Return (x, y) of the center of cell containing provided text 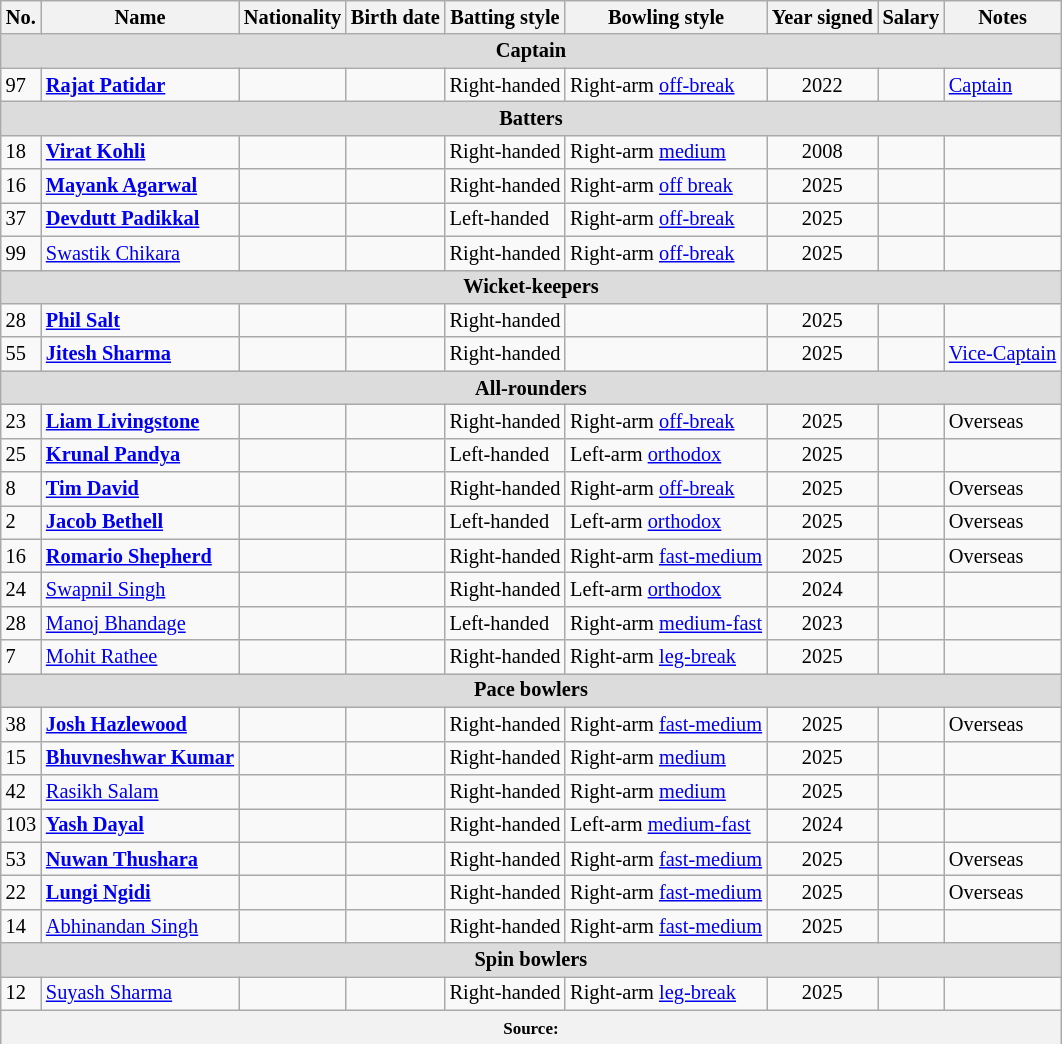
25 (21, 455)
Name (140, 17)
All-rounders (531, 388)
No. (21, 17)
Swapnil Singh (140, 589)
Vice-Captain (1002, 354)
2008 (822, 152)
Romario Shepherd (140, 556)
Manoj Bhandage (140, 623)
Batters (531, 118)
Yash Dayal (140, 825)
97 (21, 85)
Abhinandan Singh (140, 926)
Batting style (506, 17)
Mayank Agarwal (140, 186)
Pace bowlers (531, 690)
22 (21, 892)
Liam Livingstone (140, 421)
14 (21, 926)
7 (21, 657)
42 (21, 791)
18 (21, 152)
Left-arm medium-fast (666, 825)
55 (21, 354)
37 (21, 219)
23 (21, 421)
Rasikh Salam (140, 791)
Salary (911, 17)
Jitesh Sharma (140, 354)
Mohit Rathee (140, 657)
Krunal Pandya (140, 455)
Right-arm off break (666, 186)
Year signed (822, 17)
24 (21, 589)
12 (21, 993)
Bhuvneshwar Kumar (140, 758)
2022 (822, 85)
99 (21, 253)
Devdutt Padikkal (140, 219)
103 (21, 825)
Virat Kohli (140, 152)
Tim David (140, 489)
8 (21, 489)
2 (21, 522)
Spin bowlers (531, 960)
Right-arm medium-fast (666, 623)
Lungi Ngidi (140, 892)
Nationality (292, 17)
38 (21, 724)
2023 (822, 623)
15 (21, 758)
Rajat Patidar (140, 85)
Jacob Bethell (140, 522)
Source: (531, 1027)
Wicket-keepers (531, 287)
Josh Hazlewood (140, 724)
Swastik Chikara (140, 253)
53 (21, 859)
Notes (1002, 17)
Birth date (396, 17)
Bowling style (666, 17)
Phil Salt (140, 320)
Suyash Sharma (140, 993)
Nuwan Thushara (140, 859)
